Scan for the cell matching the given text and deliver its (X, Y) coordinate at center. 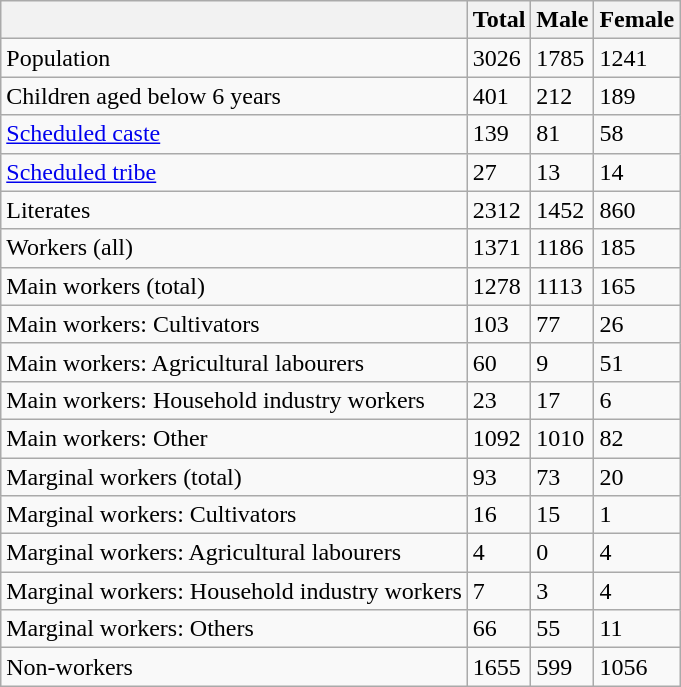
11 (637, 629)
93 (499, 477)
82 (637, 438)
26 (637, 324)
23 (499, 400)
6 (637, 400)
15 (562, 515)
7 (499, 591)
1371 (499, 248)
Marginal workers: Cultivators (234, 515)
16 (499, 515)
27 (499, 172)
Scheduled caste (234, 134)
60 (499, 362)
20 (637, 477)
Marginal workers: Others (234, 629)
Main workers: Other (234, 438)
1113 (562, 286)
3 (562, 591)
Main workers: Household industry workers (234, 400)
13 (562, 172)
14 (637, 172)
73 (562, 477)
599 (562, 667)
51 (637, 362)
0 (562, 553)
Children aged below 6 years (234, 96)
860 (637, 210)
Total (499, 20)
55 (562, 629)
17 (562, 400)
Non-workers (234, 667)
401 (499, 96)
Main workers: Agricultural labourers (234, 362)
81 (562, 134)
58 (637, 134)
3026 (499, 58)
66 (499, 629)
1785 (562, 58)
139 (499, 134)
212 (562, 96)
1655 (499, 667)
Workers (all) (234, 248)
Male (562, 20)
Population (234, 58)
2312 (499, 210)
Marginal workers (total) (234, 477)
1 (637, 515)
Literates (234, 210)
1241 (637, 58)
Female (637, 20)
77 (562, 324)
Marginal workers: Agricultural labourers (234, 553)
Scheduled tribe (234, 172)
1056 (637, 667)
Main workers: Cultivators (234, 324)
103 (499, 324)
1092 (499, 438)
9 (562, 362)
Marginal workers: Household industry workers (234, 591)
Main workers (total) (234, 286)
189 (637, 96)
1186 (562, 248)
165 (637, 286)
1452 (562, 210)
1278 (499, 286)
1010 (562, 438)
185 (637, 248)
